For the text-containing cell, return its midpoint in [X, Y] coordinate format. 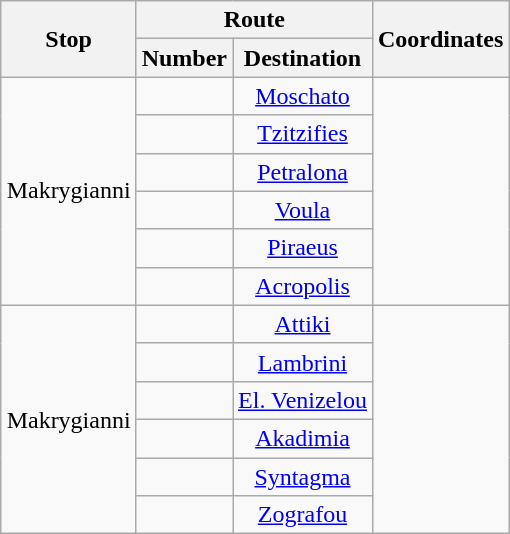
Acropolis [303, 286]
Moschato [303, 96]
Akadimia [303, 438]
Zografou [303, 515]
Tzitzifies [303, 134]
El. Venizelou [303, 400]
Coordinates [440, 39]
Lambrini [303, 362]
Stop [68, 39]
Destination [303, 58]
Attiki [303, 324]
Syntagma [303, 477]
Route [254, 20]
Piraeus [303, 248]
Number [184, 58]
Voula [303, 210]
Petralona [303, 172]
